Determine the (x, y) coordinate at the center of the cell enclosing the given text.  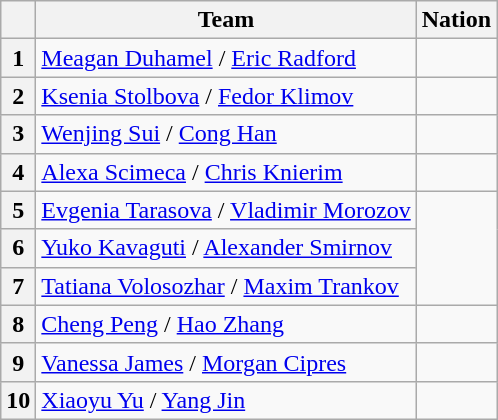
1 (18, 58)
Meagan Duhamel / Eric Radford (226, 58)
6 (18, 248)
Alexa Scimeca / Chris Knierim (226, 172)
Vanessa James / Morgan Cipres (226, 362)
2 (18, 96)
Xiaoyu Yu / Yang Jin (226, 400)
8 (18, 324)
10 (18, 400)
Team (226, 20)
Yuko Kavaguti / Alexander Smirnov (226, 248)
Ksenia Stolbova / Fedor Klimov (226, 96)
7 (18, 286)
Evgenia Tarasova / Vladimir Morozov (226, 210)
4 (18, 172)
9 (18, 362)
Wenjing Sui / Cong Han (226, 134)
5 (18, 210)
3 (18, 134)
Nation (456, 20)
Tatiana Volosozhar / Maxim Trankov (226, 286)
Cheng Peng / Hao Zhang (226, 324)
